Detect which cell encompasses the target text, then output its [x, y] center coordinate. 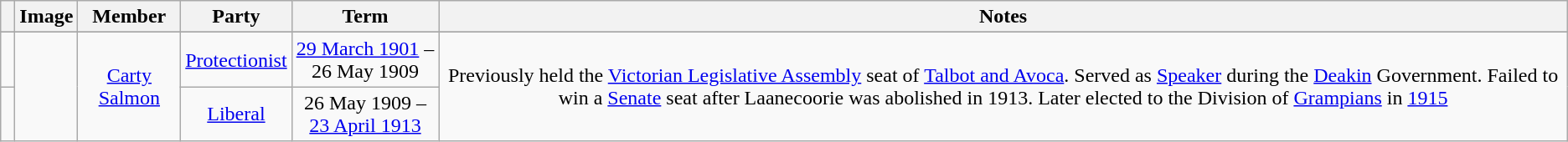
Party [236, 17]
Protectionist [236, 60]
Liberal [236, 114]
Carty Salmon [129, 87]
Image [47, 17]
Member [129, 17]
26 May 1909 –23 April 1913 [365, 114]
Notes [1003, 17]
Term [365, 17]
29 March 1901 –26 May 1909 [365, 60]
